Determine the [X, Y] coordinate at the center of the cell enclosing the given text.  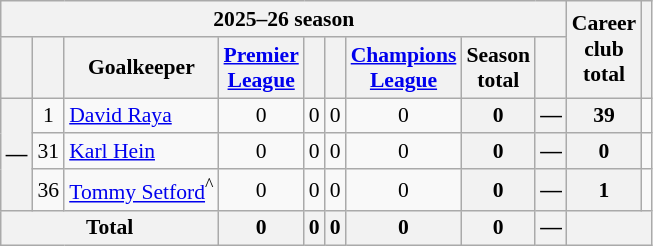
39 [604, 116]
David Raya [141, 116]
31 [48, 152]
PremierLeague [262, 68]
Seasontotal [498, 68]
Careerclubtotal [604, 50]
Tommy Setford^ [141, 190]
2025–26 season [284, 19]
36 [48, 190]
Karl Hein [141, 152]
Goalkeeper [141, 68]
ChampionsLeague [404, 68]
Total [110, 228]
